Find where the given text appears and provide that cell's center as [X, Y] coordinate. 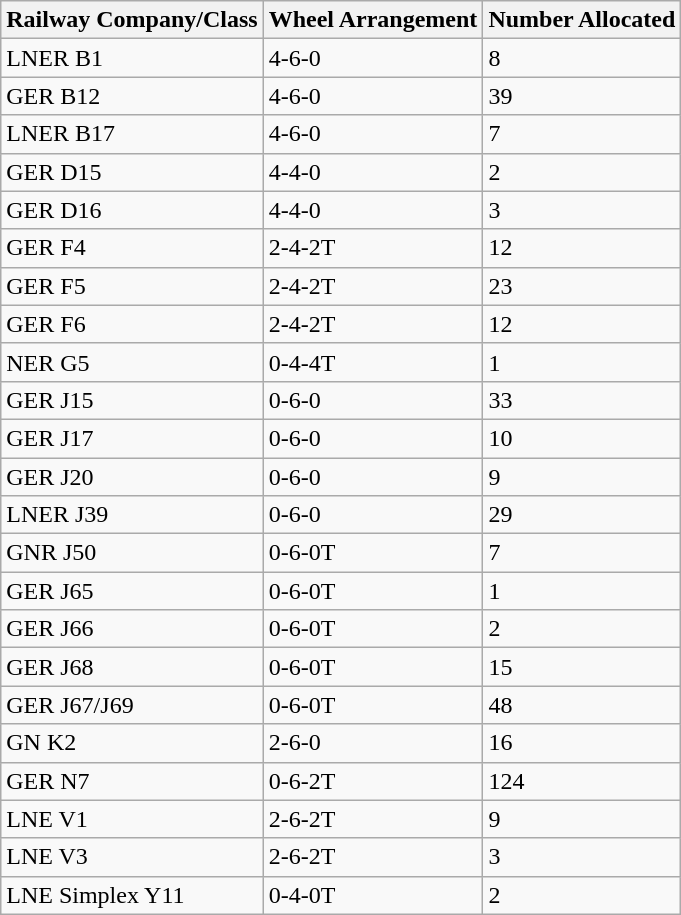
LNER B1 [132, 58]
Railway Company/Class [132, 20]
GNR J50 [132, 553]
GER J15 [132, 400]
GN K2 [132, 743]
LNE V3 [132, 857]
GER N7 [132, 781]
GER F4 [132, 248]
LNER J39 [132, 515]
16 [582, 743]
LNER B17 [132, 134]
8 [582, 58]
29 [582, 515]
Number Allocated [582, 20]
33 [582, 400]
15 [582, 667]
GER J66 [132, 629]
GER J17 [132, 438]
2-6-0 [373, 743]
LNE Simplex Y11 [132, 895]
Wheel Arrangement [373, 20]
124 [582, 781]
GER J20 [132, 477]
23 [582, 286]
48 [582, 705]
LNE V1 [132, 819]
GER F6 [132, 324]
GER J65 [132, 591]
0-4-0T [373, 895]
GER D16 [132, 210]
GER B12 [132, 96]
GER F5 [132, 286]
0-4-4T [373, 362]
10 [582, 438]
NER G5 [132, 362]
39 [582, 96]
0-6-2T [373, 781]
GER J68 [132, 667]
GER D15 [132, 172]
GER J67/J69 [132, 705]
